Return the (X, Y) coordinate for the center point of the cell that contains the specified text.  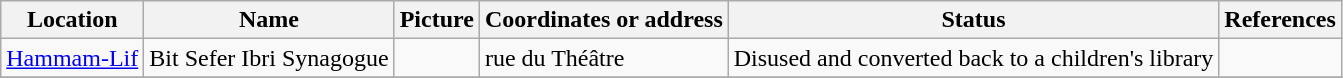
Bit Sefer Ibri Synagogue (269, 58)
Picture (436, 20)
References (1280, 20)
Disused and converted back to a children's library (974, 58)
Coordinates or address (604, 20)
Name (269, 20)
Status (974, 20)
Location (72, 20)
Hammam-Lif (72, 58)
rue du Théâtre (604, 58)
